Detect which cell encompasses the target text, then output its [x, y] center coordinate. 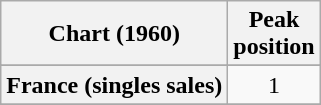
1 [274, 85]
Chart (1960) [114, 34]
Peakposition [274, 34]
France (singles sales) [114, 85]
